Find where the given text appears and provide that cell's center as [x, y] coordinate. 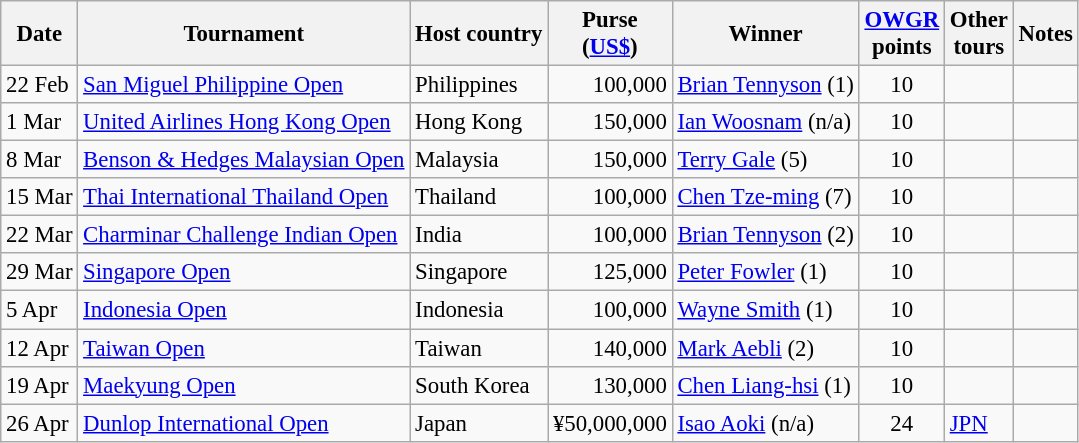
Peter Fowler (1) [766, 273]
OWGRpoints [902, 34]
5 Apr [40, 310]
Purse(US$) [610, 34]
Indonesia Open [244, 310]
Winner [766, 34]
Wayne Smith (1) [766, 310]
JPN [978, 423]
29 Mar [40, 273]
Brian Tennyson (2) [766, 235]
1 Mar [40, 122]
Indonesia [479, 310]
Singapore Open [244, 273]
United Airlines Hong Kong Open [244, 122]
South Korea [479, 385]
Malaysia [479, 160]
¥50,000,000 [610, 423]
125,000 [610, 273]
Ian Woosnam (n/a) [766, 122]
Taiwan Open [244, 348]
Thai International Thailand Open [244, 197]
Singapore [479, 273]
Thailand [479, 197]
San Miguel Philippine Open [244, 85]
Brian Tennyson (1) [766, 85]
Maekyung Open [244, 385]
Isao Aoki (n/a) [766, 423]
12 Apr [40, 348]
Chen Liang-hsi (1) [766, 385]
Terry Gale (5) [766, 160]
Othertours [978, 34]
Taiwan [479, 348]
24 [902, 423]
8 Mar [40, 160]
19 Apr [40, 385]
Notes [1046, 34]
Tournament [244, 34]
Mark Aebli (2) [766, 348]
Charminar Challenge Indian Open [244, 235]
India [479, 235]
Hong Kong [479, 122]
130,000 [610, 385]
26 Apr [40, 423]
Date [40, 34]
Benson & Hedges Malaysian Open [244, 160]
22 Mar [40, 235]
Host country [479, 34]
Philippines [479, 85]
Chen Tze-ming (7) [766, 197]
Japan [479, 423]
15 Mar [40, 197]
22 Feb [40, 85]
Dunlop International Open [244, 423]
140,000 [610, 348]
